Capture the cell that displays the provided text and extract its (x, y) central coordinate. 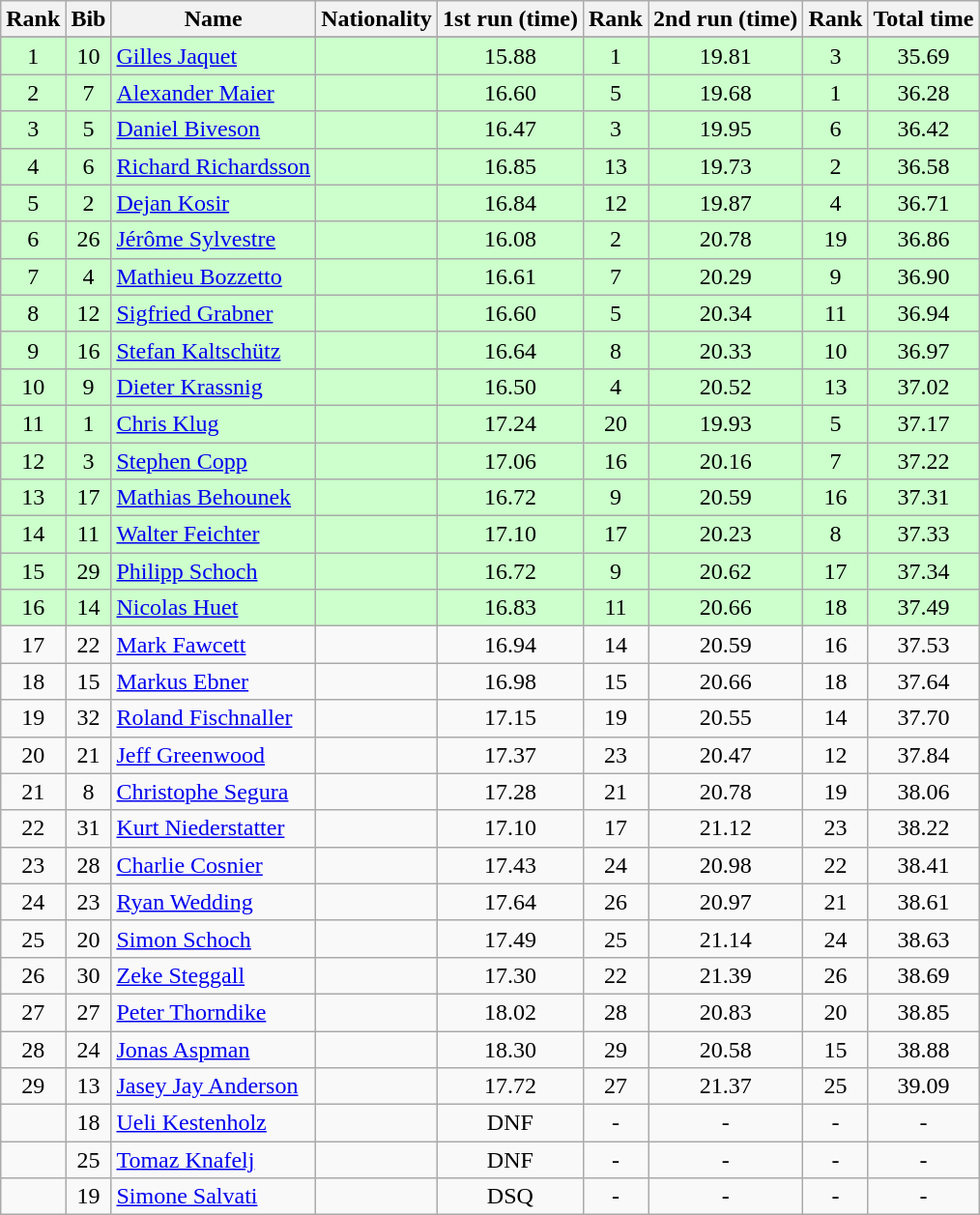
20.97 (725, 902)
Bib (89, 19)
20.98 (725, 865)
19.95 (725, 130)
38.88 (924, 1049)
38.69 (924, 975)
16.85 (510, 166)
20.58 (725, 1049)
18.30 (510, 1049)
37.34 (924, 571)
31 (89, 828)
36.42 (924, 130)
30 (89, 975)
16.98 (510, 681)
17.28 (510, 792)
17.43 (510, 865)
Simone Salvati (214, 1197)
19.87 (725, 203)
Daniel Biveson (214, 130)
Nationality (377, 19)
37.33 (924, 535)
37.22 (924, 461)
Jonas Aspman (214, 1049)
Walter Feichter (214, 535)
20.33 (725, 350)
36.90 (924, 276)
Zeke Steggall (214, 975)
20.29 (725, 276)
19.68 (725, 93)
18.02 (510, 1012)
36.97 (924, 350)
Gilles Jaquet (214, 56)
38.61 (924, 902)
36.28 (924, 93)
2nd run (time) (725, 19)
17.49 (510, 939)
Jasey Jay Anderson (214, 1086)
Chris Klug (214, 423)
Charlie Cosnier (214, 865)
Dieter Krassnig (214, 387)
19.73 (725, 166)
Dejan Kosir (214, 203)
Jérôme Sylvestre (214, 240)
16.83 (510, 608)
36.86 (924, 240)
16.64 (510, 350)
37.70 (924, 718)
19.81 (725, 56)
17.64 (510, 902)
Nicolas Huet (214, 608)
16.94 (510, 645)
16.08 (510, 240)
20.55 (725, 718)
37.31 (924, 498)
39.09 (924, 1086)
Peter Thorndike (214, 1012)
16.84 (510, 203)
37.17 (924, 423)
17.15 (510, 718)
37.84 (924, 755)
38.63 (924, 939)
17.37 (510, 755)
20.34 (725, 313)
Markus Ebner (214, 681)
36.71 (924, 203)
Simon Schoch (214, 939)
38.22 (924, 828)
20.47 (725, 755)
21.14 (725, 939)
20.16 (725, 461)
Ryan Wedding (214, 902)
37.49 (924, 608)
32 (89, 718)
17.30 (510, 975)
21.12 (725, 828)
Stefan Kaltschütz (214, 350)
17.24 (510, 423)
20.23 (725, 535)
Mathieu Bozzetto (214, 276)
38.06 (924, 792)
Tomaz Knafelj (214, 1160)
16.61 (510, 276)
21.39 (725, 975)
Kurt Niederstatter (214, 828)
38.85 (924, 1012)
37.02 (924, 387)
21.37 (725, 1086)
17.72 (510, 1086)
15.88 (510, 56)
20.83 (725, 1012)
16.50 (510, 387)
16.47 (510, 130)
Sigfried Grabner (214, 313)
Richard Richardsson (214, 166)
Total time (924, 19)
37.53 (924, 645)
20.52 (725, 387)
DSQ (510, 1197)
20.62 (725, 571)
17.06 (510, 461)
36.94 (924, 313)
Jeff Greenwood (214, 755)
36.58 (924, 166)
Name (214, 19)
35.69 (924, 56)
Mathias Behounek (214, 498)
Christophe Segura (214, 792)
Ueli Kestenholz (214, 1123)
Stephen Copp (214, 461)
Roland Fischnaller (214, 718)
1st run (time) (510, 19)
Mark Fawcett (214, 645)
Philipp Schoch (214, 571)
Alexander Maier (214, 93)
38.41 (924, 865)
37.64 (924, 681)
19.93 (725, 423)
